Extract the (x, y) coordinate from the center of the cell holding the provided text.  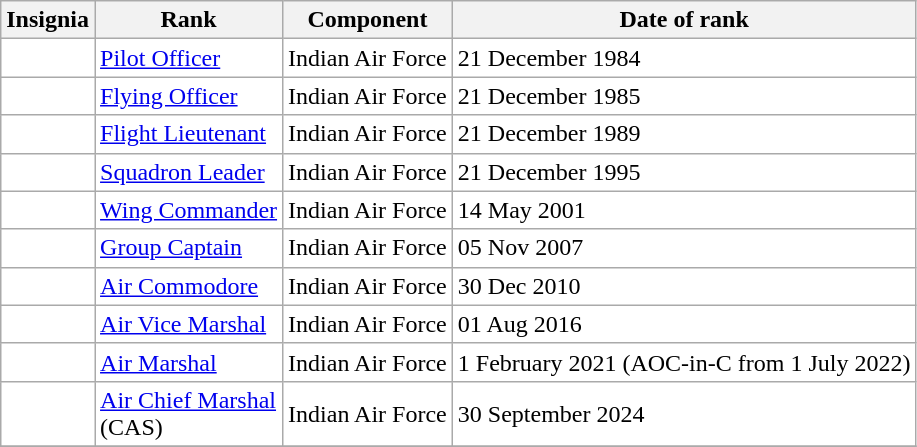
Air Vice Marshal (189, 324)
Pilot Officer (189, 58)
05 Nov 2007 (684, 248)
Flying Officer (189, 96)
30 Dec 2010 (684, 286)
Insignia (48, 20)
Component (368, 20)
Group Captain (189, 248)
1 February 2021 (AOC-in-C from 1 July 2022) (684, 362)
21 December 1984 (684, 58)
Rank (189, 20)
Air Commodore (189, 286)
Date of rank (684, 20)
21 December 1989 (684, 134)
Squadron Leader (189, 172)
Air Chief Marshal(CAS) (189, 414)
Wing Commander (189, 210)
Flight Lieutenant (189, 134)
30 September 2024 (684, 414)
21 December 1995 (684, 172)
21 December 1985 (684, 96)
14 May 2001 (684, 210)
Air Marshal (189, 362)
01 Aug 2016 (684, 324)
